Determine the [X, Y] coordinate at the center of the cell enclosing the given text.  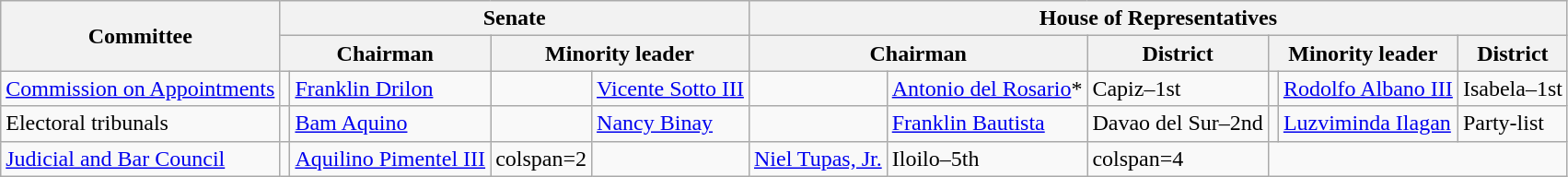
Davao del Sur–2nd [1178, 124]
Nancy Binay [670, 124]
Vicente Sotto III [670, 88]
Electoral tribunals [140, 124]
Isabela–1st [1512, 88]
Commission on Appointments [140, 88]
Capiz–1st [1178, 88]
Antonio del Rosario* [987, 88]
Judicial and Bar Council [140, 159]
Rodolfo Albano III [1368, 88]
Party-list [1512, 124]
Aquilino Pimentel III [390, 159]
colspan=2 [541, 159]
Iloilo–5th [987, 159]
Niel Tupas, Jr. [818, 159]
Franklin Drilon [390, 88]
Committee [140, 36]
House of Representatives [1158, 18]
Senate [515, 18]
colspan=4 [1178, 159]
Bam Aquino [390, 124]
Franklin Bautista [987, 124]
Luzviminda Ilagan [1368, 124]
